Locate the cell with the specified text and output its [X, Y] center coordinate. 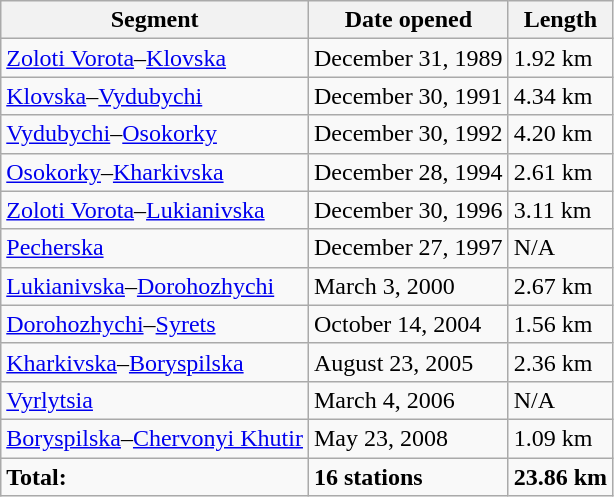
October 14, 2004 [408, 324]
Vyrlytsia [155, 400]
23.86 km [560, 477]
Segment [155, 20]
December 30, 1992 [408, 134]
Klovska–Vydubychi [155, 96]
March 3, 2000 [408, 286]
16 stations [408, 477]
4.34 km [560, 96]
1.09 km [560, 438]
December 28, 1994 [408, 172]
Boryspilska–Chervonyi Khutir [155, 438]
Total: [155, 477]
Pecherska [155, 248]
March 4, 2006 [408, 400]
4.20 km [560, 134]
Length [560, 20]
1.92 km [560, 58]
Kharkivska–Boryspilska [155, 362]
Vydubychi–Osokorky [155, 134]
Osokorky–Kharkivska [155, 172]
Date opened [408, 20]
2.36 km [560, 362]
Zoloti Vorota–Lukianivska [155, 210]
Lukianivska–Dorohozhychi [155, 286]
December 27, 1997 [408, 248]
December 31, 1989 [408, 58]
2.61 km [560, 172]
2.67 km [560, 286]
Dorohozhychi–Syrets [155, 324]
3.11 km [560, 210]
August 23, 2005 [408, 362]
December 30, 1991 [408, 96]
Zoloti Vorota–Klovska [155, 58]
May 23, 2008 [408, 438]
1.56 km [560, 324]
December 30, 1996 [408, 210]
